Locate the cell with the specified text and output its [x, y] center coordinate. 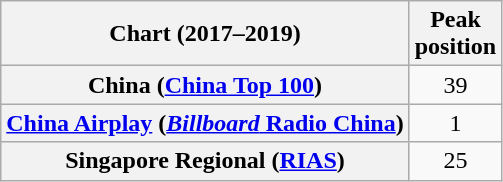
Chart (2017–2019) [205, 34]
39 [455, 85]
China (China Top 100) [205, 85]
1 [455, 123]
China Airplay (Billboard Radio China) [205, 123]
Peakposition [455, 34]
25 [455, 161]
Singapore Regional (RIAS) [205, 161]
